Pinpoint the cell where the given text exists, returning its [X, Y] midpoint coordinate. 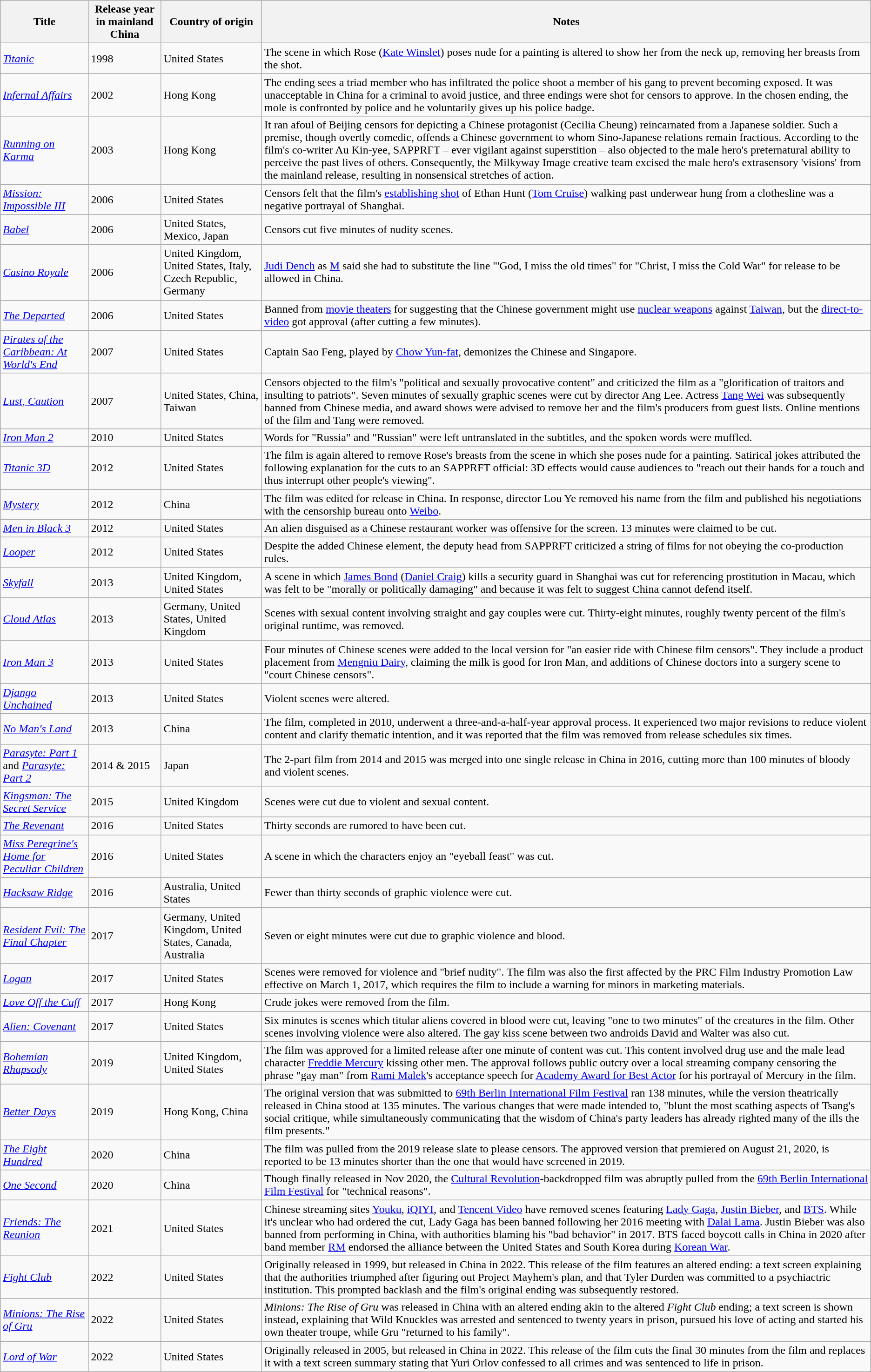
United States, Mexico, Japan [211, 230]
Love Off the Cuff [45, 1002]
Pirates of the Caribbean: At World's End [45, 352]
The Eight Hundred [45, 1155]
Mystery [45, 504]
2010 [125, 437]
Despite the added Chinese element, the deputy head from SAPPRFT criticized a string of films for not obeying the co-production rules. [566, 553]
Logan [45, 978]
The 2-part film from 2014 and 2015 was merged into one single release in China in 2016, cutting more than 100 minutes of bloody and violent scenes. [566, 765]
Infernal Affairs [45, 95]
The Revenant [45, 826]
The Departed [45, 315]
Kingsman: The Secret Service [45, 802]
Minions: The Rise of Gru [45, 1320]
Titanic [45, 59]
Hong Kong, China [211, 1112]
One Second [45, 1185]
2015 [125, 802]
Miss Peregrine's Home for Peculiar Children [45, 856]
Crude jokes were removed from the film. [566, 1002]
2014 & 2015 [125, 765]
Lord of War [45, 1357]
2021 [125, 1228]
Friends: The Reunion [45, 1228]
Casino Royale [45, 273]
1998 [125, 59]
Titanic 3D [45, 468]
Germany, United States, United Kingdom [211, 619]
Bohemian Rhapsody [45, 1063]
Iron Man 2 [45, 437]
Running on Karma [45, 150]
Thirty seconds are rumored to have been cut. [566, 826]
Better Days [45, 1112]
Hacksaw Ridge [45, 892]
The scene in which Rose (Kate Winslet) poses nude for a painting is altered to show her from the neck up, removing her breasts from the shot. [566, 59]
Captain Sao Feng, played by Chow Yun-fat, demonizes the Chinese and Singapore. [566, 352]
Skyfall [45, 582]
Men in Black 3 [45, 529]
Censors cut five minutes of nudity scenes. [566, 230]
2003 [125, 150]
Cloud Atlas [45, 619]
An alien disguised as a Chinese restaurant worker was offensive for the screen. 13 minutes were claimed to be cut. [566, 529]
Iron Man 3 [45, 662]
Alien: Covenant [45, 1026]
Title [45, 22]
Django Unchained [45, 699]
United States, China, Taiwan [211, 401]
Babel [45, 230]
Release year in mainland China [125, 22]
Germany, United Kingdom, United States, Canada, Australia [211, 935]
Lust, Caution [45, 401]
No Man's Land [45, 729]
2002 [125, 95]
United Kingdom, United States, Italy, Czech Republic, Germany [211, 273]
Fight Club [45, 1277]
Fewer than thirty seconds of graphic violence were cut. [566, 892]
Australia, United States [211, 892]
Notes [566, 22]
Japan [211, 765]
Looper [45, 553]
Country of origin [211, 22]
Seven or eight minutes were cut due to graphic violence and blood. [566, 935]
Mission: Impossible III [45, 199]
A scene in which the characters enjoy an "eyeball feast" was cut. [566, 856]
Words for "Russia" and "Russian" were left untranslated in the subtitles, and the spoken words were muffled. [566, 437]
Parasyte: Part 1 and Parasyte: Part 2 [45, 765]
Violent scenes were altered. [566, 699]
Resident Evil: The Final Chapter [45, 935]
Scenes were cut due to violent and sexual content. [566, 802]
United Kingdom [211, 802]
